Scan for the cell matching the given text and deliver its (x, y) coordinate at center. 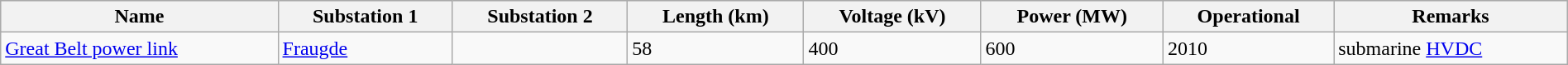
2010 (1249, 48)
Operational (1249, 17)
400 (892, 48)
submarine HVDC (1451, 48)
Remarks (1451, 17)
Voltage (kV) (892, 17)
Length (km) (716, 17)
Great Belt power link (139, 48)
Name (139, 17)
Power (MW) (1072, 17)
Substation 2 (539, 17)
58 (716, 48)
Fraugde (366, 48)
Substation 1 (366, 17)
600 (1072, 48)
